From the cell containing the given text, extract its center point as [x, y] coordinate. 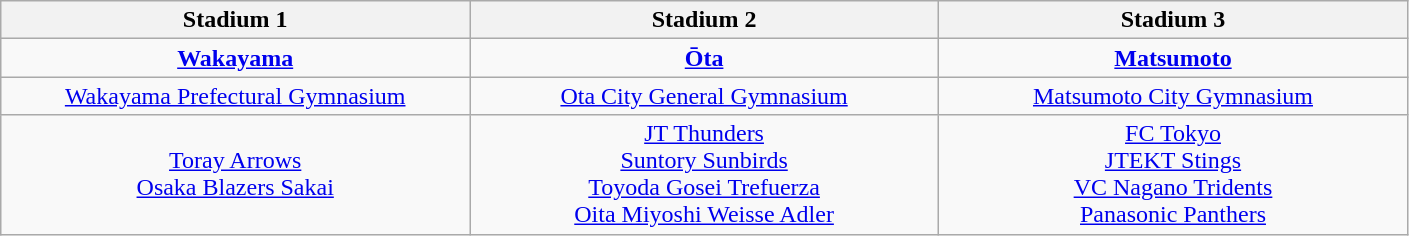
Toray ArrowsOsaka Blazers Sakai [236, 174]
Wakayama [236, 58]
Ota City General Gymnasium [704, 96]
Matsumoto [1174, 58]
Stadium 2 [704, 20]
Matsumoto City Gymnasium [1174, 96]
Stadium 3 [1174, 20]
JT ThundersSuntory SunbirdsToyoda Gosei TrefuerzaOita Miyoshi Weisse Adler [704, 174]
Stadium 1 [236, 20]
FC TokyoJTEKT StingsVC Nagano TridentsPanasonic Panthers [1174, 174]
Ōta [704, 58]
Wakayama Prefectural Gymnasium [236, 96]
